Search for the cell housing the specified text and yield its (X, Y) center coordinate. 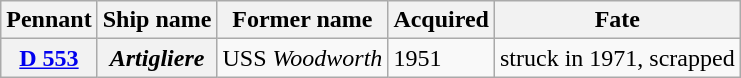
Artigliere (157, 58)
USS Woodworth (302, 58)
Former name (302, 20)
1951 (442, 58)
D 553 (49, 58)
Fate (617, 20)
Ship name (157, 20)
Acquired (442, 20)
Pennant (49, 20)
struck in 1971, scrapped (617, 58)
